Return (X, Y) of the center of cell containing provided text 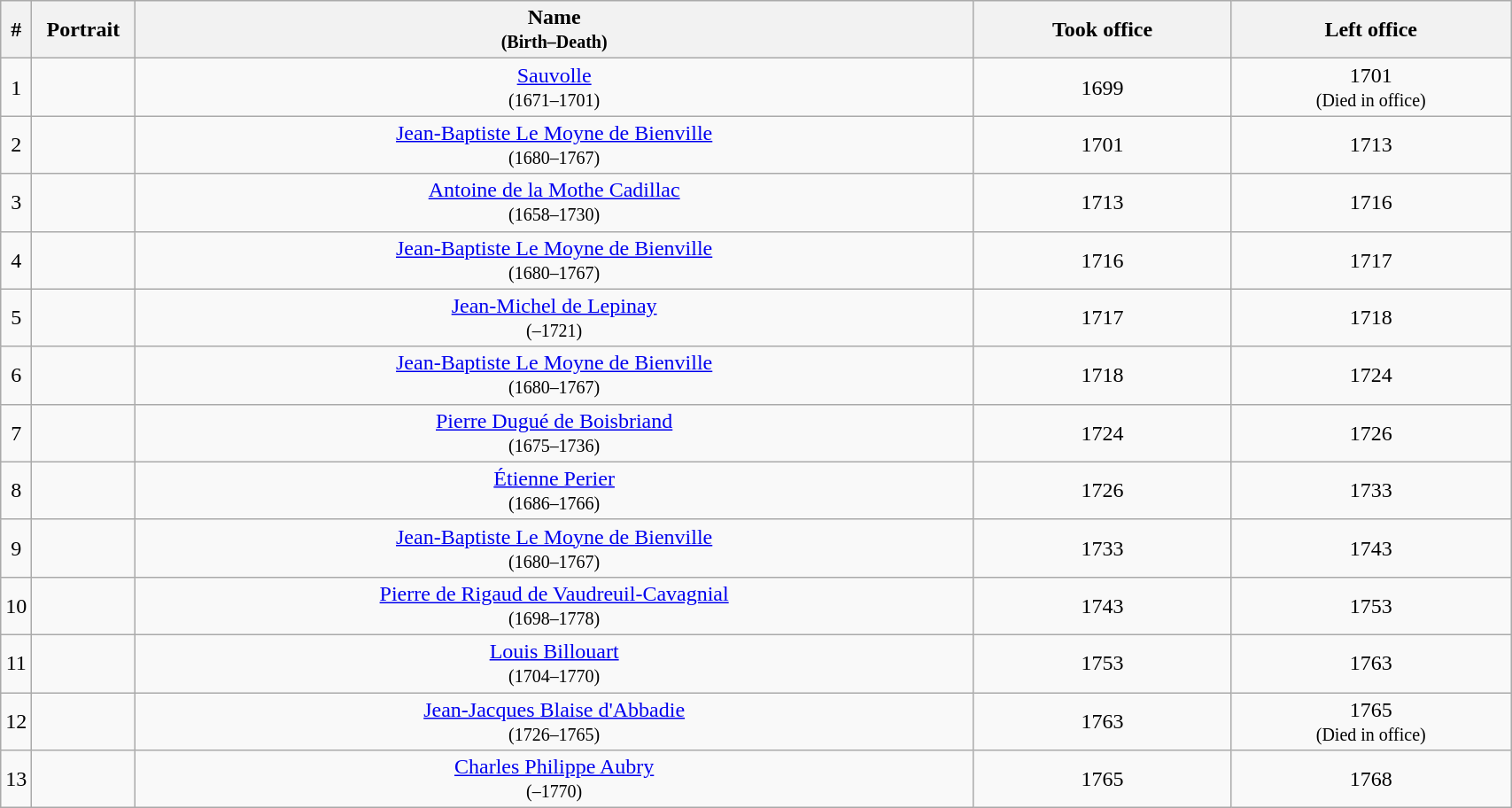
Jean-Michel de Lepinay(–1721) (554, 317)
Sauvolle(1671–1701) (554, 87)
5 (16, 317)
Pierre Dugué de Boisbriand(1675–1736) (554, 432)
Took office (1102, 30)
1765(Died in office) (1371, 721)
10 (16, 606)
6 (16, 376)
Name(Birth–Death) (554, 30)
2 (16, 145)
9 (16, 548)
13 (16, 780)
1765 (1102, 780)
Louis Billouart(1704–1770) (554, 663)
8 (16, 491)
1 (16, 87)
Charles Philippe Aubry(–1770) (554, 780)
3 (16, 202)
Left office (1371, 30)
1768 (1371, 780)
# (16, 30)
4 (16, 260)
7 (16, 432)
Pierre de Rigaud de Vaudreuil-Cavagnial(1698–1778) (554, 606)
Étienne Perier(1686–1766) (554, 491)
11 (16, 663)
Portrait (83, 30)
1701(Died in office) (1371, 87)
1701 (1102, 145)
1699 (1102, 87)
Jean-Jacques Blaise d'Abbadie(1726–1765) (554, 721)
12 (16, 721)
Antoine de la Mothe Cadillac(1658–1730) (554, 202)
